Return the [X, Y] coordinate for the center point of the cell that contains the specified text.  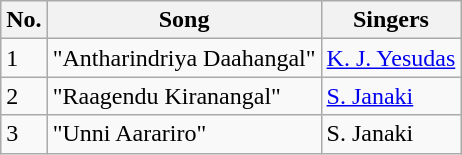
Song [184, 20]
2 [24, 96]
"Raagendu Kiranangal" [184, 96]
Singers [391, 20]
1 [24, 58]
No. [24, 20]
"Antharindriya Daahangal" [184, 58]
3 [24, 134]
"Unni Aarariro" [184, 134]
K. J. Yesudas [391, 58]
